Determine the (x, y) coordinate at the center of the cell enclosing the given text.  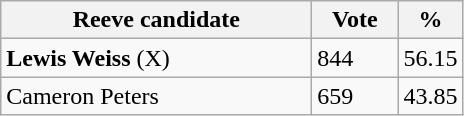
56.15 (430, 58)
Cameron Peters (156, 96)
43.85 (430, 96)
659 (355, 96)
Reeve candidate (156, 20)
Vote (355, 20)
% (430, 20)
844 (355, 58)
Lewis Weiss (X) (156, 58)
